Extract the [X, Y] coordinate from the center of the cell holding the provided text.  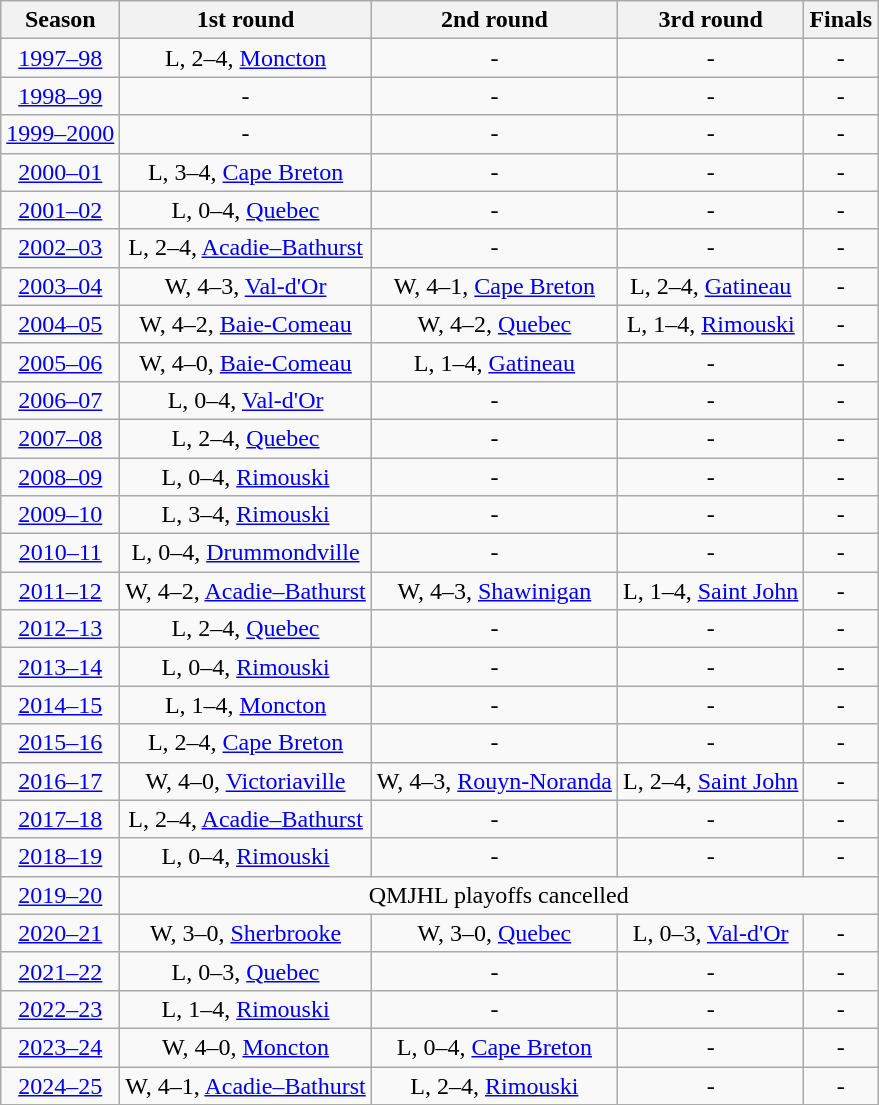
L, 0–4, Drummondville [246, 553]
L, 2–4, Moncton [246, 58]
L, 1–4, Gatineau [494, 362]
2021–22 [60, 971]
L, 0–3, Val-d'Or [710, 933]
W, 4–1, Acadie–Bathurst [246, 1085]
L, 2–4, Rimouski [494, 1085]
W, 3–0, Quebec [494, 933]
2011–12 [60, 591]
1st round [246, 20]
2022–23 [60, 1009]
W, 3–0, Sherbrooke [246, 933]
2019–20 [60, 895]
W, 4–2, Baie-Comeau [246, 324]
2004–05 [60, 324]
W, 4–0, Moncton [246, 1047]
L, 2–4, Gatineau [710, 286]
L, 0–4, Quebec [246, 210]
2015–16 [60, 743]
L, 0–4, Val-d'Or [246, 400]
W, 4–0, Victoriaville [246, 781]
2023–24 [60, 1047]
W, 4–3, Rouyn-Noranda [494, 781]
2020–21 [60, 933]
2024–25 [60, 1085]
2017–18 [60, 819]
2009–10 [60, 515]
W, 4–1, Cape Breton [494, 286]
2002–03 [60, 248]
2016–17 [60, 781]
2014–15 [60, 705]
2012–13 [60, 629]
W, 4–3, Val-d'Or [246, 286]
2003–04 [60, 286]
L, 3–4, Cape Breton [246, 172]
L, 0–3, Quebec [246, 971]
1999–2000 [60, 134]
W, 4–2, Quebec [494, 324]
W, 4–0, Baie-Comeau [246, 362]
Finals [841, 20]
1998–99 [60, 96]
2005–06 [60, 362]
L, 3–4, Rimouski [246, 515]
W, 4–3, Shawinigan [494, 591]
2007–08 [60, 438]
L, 1–4, Moncton [246, 705]
2013–14 [60, 667]
1997–98 [60, 58]
2008–09 [60, 477]
3rd round [710, 20]
L, 2–4, Cape Breton [246, 743]
2006–07 [60, 400]
QMJHL playoffs cancelled [499, 895]
2001–02 [60, 210]
2000–01 [60, 172]
L, 2–4, Saint John [710, 781]
L, 0–4, Cape Breton [494, 1047]
Season [60, 20]
W, 4–2, Acadie–Bathurst [246, 591]
2010–11 [60, 553]
L, 1–4, Saint John [710, 591]
2018–19 [60, 857]
2nd round [494, 20]
